From the cell containing the given text, extract its center point as [x, y] coordinate. 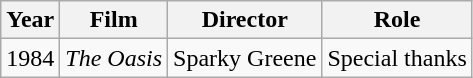
Sparky Greene [245, 58]
The Oasis [114, 58]
Year [30, 20]
Film [114, 20]
Director [245, 20]
Role [397, 20]
Special thanks [397, 58]
1984 [30, 58]
